Output the (X, Y) coordinate of the center of the cell containing the given text.  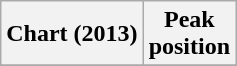
Peakposition (189, 34)
Chart (2013) (72, 34)
